Capture the cell that displays the provided text and extract its [x, y] central coordinate. 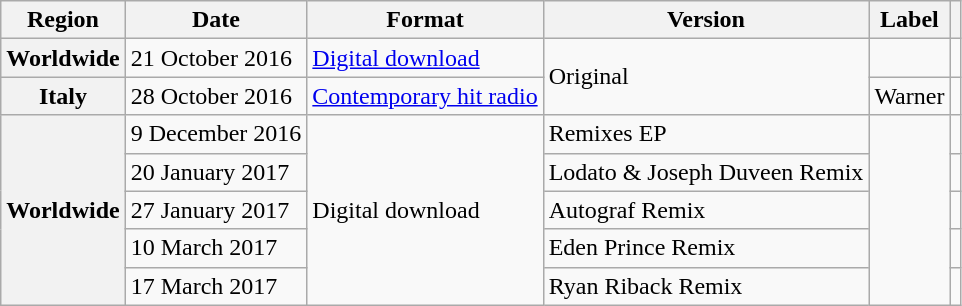
Region [63, 20]
Date [216, 20]
Remixes EP [706, 134]
Original [706, 77]
Format [425, 20]
Eden Prince Remix [706, 248]
Autograf Remix [706, 210]
Label [910, 20]
Warner [910, 96]
21 October 2016 [216, 58]
10 March 2017 [216, 248]
Ryan Riback Remix [706, 286]
28 October 2016 [216, 96]
Version [706, 20]
Contemporary hit radio [425, 96]
9 December 2016 [216, 134]
17 March 2017 [216, 286]
Lodato & Joseph Duveen Remix [706, 172]
27 January 2017 [216, 210]
20 January 2017 [216, 172]
Italy [63, 96]
